Pinpoint the cell where the given text exists, returning its (X, Y) midpoint coordinate. 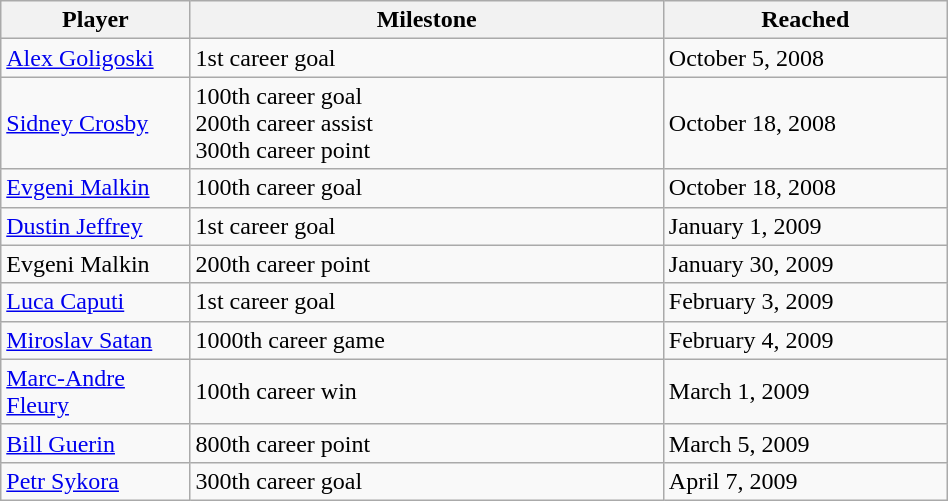
March 5, 2009 (805, 443)
100th career goal (426, 188)
Petr Sykora (96, 481)
March 1, 2009 (805, 392)
800th career point (426, 443)
October 5, 2008 (805, 58)
April 7, 2009 (805, 481)
Alex Goligoski (96, 58)
January 1, 2009 (805, 226)
Sidney Crosby (96, 123)
200th career point (426, 264)
Dustin Jeffrey (96, 226)
Bill Guerin (96, 443)
Milestone (426, 20)
100th career goal200th career assist300th career point (426, 123)
Player (96, 20)
February 4, 2009 (805, 340)
Luca Caputi (96, 302)
Reached (805, 20)
February 3, 2009 (805, 302)
1000th career game (426, 340)
100th career win (426, 392)
Miroslav Satan (96, 340)
January 30, 2009 (805, 264)
Marc-Andre Fleury (96, 392)
300th career goal (426, 481)
